Pinpoint the cell where the given text exists, returning its [X, Y] midpoint coordinate. 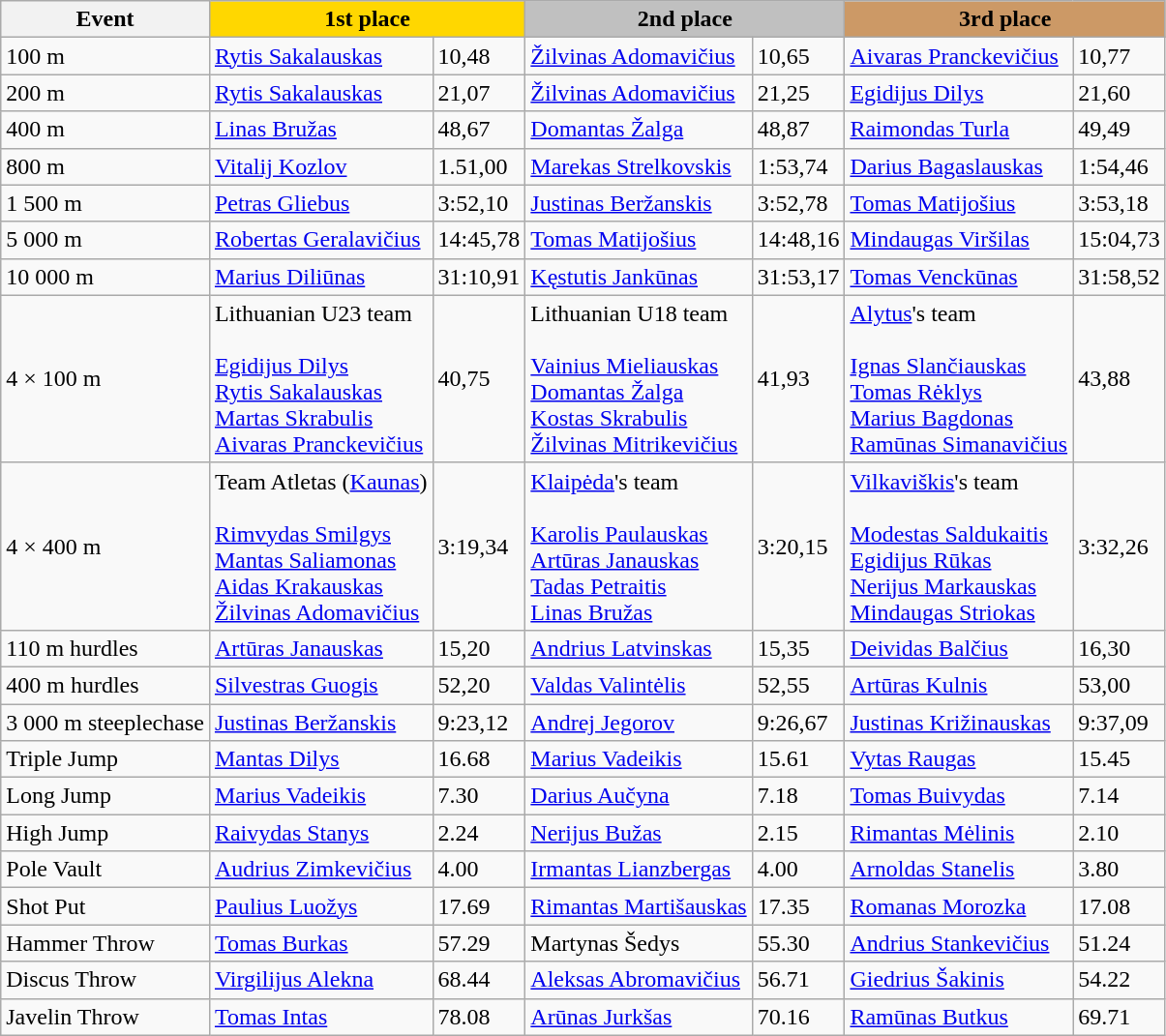
Paulius Luožys [321, 906]
800 m [105, 166]
3:53,18 [1120, 203]
3:52,78 [798, 203]
Audrius Zimkevičius [321, 870]
3.80 [1120, 870]
400 m hurdles [105, 685]
2.24 [479, 833]
Mindaugas Viršilas [959, 240]
1st place [367, 19]
52,20 [479, 685]
Virgilijus Alekna [321, 980]
400 m [105, 130]
Klaipėda's teamKarolis Paulauskas Artūras Janauskas Tadas Petraitis Linas Bružas [639, 546]
4 × 100 m [105, 379]
Triple Jump [105, 759]
Mantas Dilys [321, 759]
Event [105, 19]
Robertas Geralavičius [321, 240]
21,60 [1120, 93]
2.10 [1120, 833]
2.15 [798, 833]
68.44 [479, 980]
43,88 [1120, 379]
10 000 m [105, 277]
56.71 [798, 980]
9:26,67 [798, 723]
Team Atletas (Kaunas)Rimvydas Smilgys Mantas Saliamonas Aidas Krakauskas Žilvinas Adomavičius [321, 546]
3:32,26 [1120, 546]
Irmantas Lianzbergas [639, 870]
Egidijus Dilys [959, 93]
Andrius Stankevičius [959, 943]
Vytas Raugas [959, 759]
Martynas Šedys [639, 943]
10,77 [1120, 56]
Silvestras Guogis [321, 685]
Petras Gliebus [321, 203]
Tomas Burkas [321, 943]
15.45 [1120, 759]
Arūnas Jurkšas [639, 1017]
Lithuanian U18 team Vainius Mieliauskas Domantas Žalga Kostas Skrabulis Žilvinas Mitrikevičius [639, 379]
53,00 [1120, 685]
1:53,74 [798, 166]
52,55 [798, 685]
Romanas Morozka [959, 906]
7.18 [798, 796]
Deividas Balčius [959, 648]
Aleksas Abromavičius [639, 980]
Shot Put [105, 906]
69.71 [1120, 1017]
10,65 [798, 56]
Pole Vault [105, 870]
Javelin Throw [105, 1017]
3 000 m steeplechase [105, 723]
Rimantas Martišauskas [639, 906]
70.16 [798, 1017]
15.61 [798, 759]
40,75 [479, 379]
Kęstutis Jankūnas [639, 277]
Tomas Buivydas [959, 796]
200 m [105, 93]
Domantas Žalga [639, 130]
57.29 [479, 943]
Raimondas Turla [959, 130]
16.68 [479, 759]
51.24 [1120, 943]
Marekas Strelkovskis [639, 166]
9:37,09 [1120, 723]
31:10,91 [479, 277]
Raivydas Stanys [321, 833]
Darius Bagaslauskas [959, 166]
Tomas Intas [321, 1017]
10,48 [479, 56]
4 × 400 m [105, 546]
1 500 m [105, 203]
54.22 [1120, 980]
Marius Diliūnas [321, 277]
100 m [105, 56]
Valdas Valintėlis [639, 685]
Alytus's team Ignas Slančiauskas Tomas Rėklys Marius Bagdonas Ramūnas Simanavičius [959, 379]
Justinas Križinauskas [959, 723]
48,67 [479, 130]
7.30 [479, 796]
3rd place [1004, 19]
Vitalij Kozlov [321, 166]
15,20 [479, 648]
31:58,52 [1120, 277]
Vilkaviškis's teamModestas Saldukaitis Egidijus Rūkas Nerijus Markauskas Mindaugas Striokas [959, 546]
2nd place [685, 19]
3:19,34 [479, 546]
Rimantas Mėlinis [959, 833]
15,35 [798, 648]
14:48,16 [798, 240]
1.51,00 [479, 166]
Andrej Jegorov [639, 723]
Hammer Throw [105, 943]
21,07 [479, 93]
49,49 [1120, 130]
Darius Aučyna [639, 796]
16,30 [1120, 648]
Linas Bružas [321, 130]
9:23,12 [479, 723]
Nerijus Bužas [639, 833]
High Jump [105, 833]
Ramūnas Butkus [959, 1017]
110 m hurdles [105, 648]
3:52,10 [479, 203]
Artūras Janauskas [321, 648]
31:53,17 [798, 277]
17.35 [798, 906]
55.30 [798, 943]
Tomas Venckūnas [959, 277]
7.14 [1120, 796]
78.08 [479, 1017]
21,25 [798, 93]
1:54,46 [1120, 166]
Andrius Latvinskas [639, 648]
3:20,15 [798, 546]
48,87 [798, 130]
15:04,73 [1120, 240]
17.08 [1120, 906]
Discus Throw [105, 980]
Aivaras Pranckevičius [959, 56]
Long Jump [105, 796]
Artūras Kulnis [959, 685]
41,93 [798, 379]
5 000 m [105, 240]
17.69 [479, 906]
14:45,78 [479, 240]
Lithuanian U23 teamEgidijus Dilys Rytis Sakalauskas Martas Skrabulis Aivaras Pranckevičius [321, 379]
Giedrius Šakinis [959, 980]
Arnoldas Stanelis [959, 870]
